From the cell containing the given text, extract its center point as [x, y] coordinate. 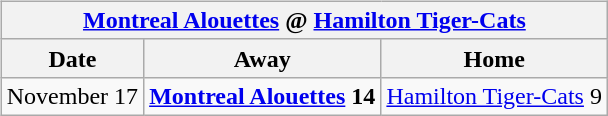
Away [262, 58]
November 17 [72, 96]
Home [494, 58]
Montreal Alouettes 14 [262, 96]
Hamilton Tiger-Cats 9 [494, 96]
Date [72, 58]
Montreal Alouettes @ Hamilton Tiger-Cats [304, 20]
